Scan for the cell matching the given text and deliver its (X, Y) coordinate at center. 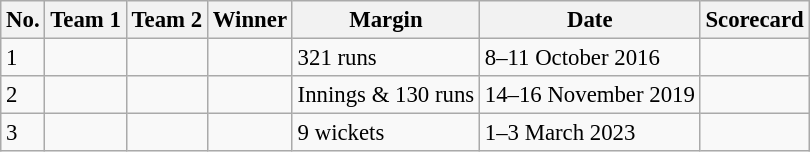
2 (23, 95)
9 wickets (386, 133)
Margin (386, 20)
14–16 November 2019 (590, 95)
Scorecard (754, 20)
Team 1 (86, 20)
Innings & 130 runs (386, 95)
321 runs (386, 58)
1–3 March 2023 (590, 133)
1 (23, 58)
Date (590, 20)
Team 2 (166, 20)
3 (23, 133)
8–11 October 2016 (590, 58)
No. (23, 20)
Winner (250, 20)
